Determine the (x, y) coordinate at the center of the cell enclosing the given text.  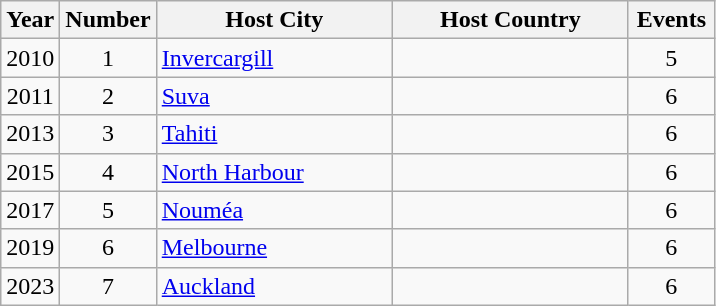
2019 (30, 248)
Host Country (510, 20)
Suva (274, 96)
2011 (30, 96)
Auckland (274, 286)
Tahiti (274, 134)
2017 (30, 210)
4 (108, 172)
North Harbour (274, 172)
3 (108, 134)
2013 (30, 134)
Year (30, 20)
Nouméa (274, 210)
7 (108, 286)
Number (108, 20)
2 (108, 96)
2010 (30, 58)
Melbourne (274, 248)
Host City (274, 20)
Invercargill (274, 58)
2023 (30, 286)
1 (108, 58)
Events (671, 20)
2015 (30, 172)
